Extract the [x, y] coordinate from the center of the cell holding the provided text.  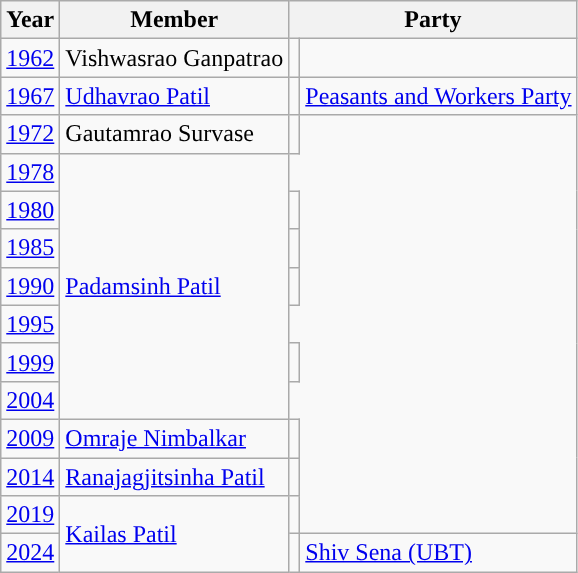
Gautamrao Survase [174, 134]
Peasants and Workers Party [438, 96]
1962 [30, 58]
2019 [30, 515]
Ranajagjitsinha Patil [174, 477]
2004 [30, 400]
Party [433, 20]
Year [30, 20]
Member [174, 20]
Udhavrao Patil [174, 96]
1985 [30, 248]
1967 [30, 96]
1995 [30, 324]
Omraje Nimbalkar [174, 438]
2024 [30, 553]
2014 [30, 477]
1972 [30, 134]
1978 [30, 172]
Padamsinh Patil [174, 286]
1990 [30, 286]
Shiv Sena (UBT) [438, 553]
2009 [30, 438]
Kailas Patil [174, 534]
1980 [30, 210]
Vishwasrao Ganpatrao [174, 58]
1999 [30, 362]
